Scan for the cell matching the given text and deliver its (X, Y) coordinate at center. 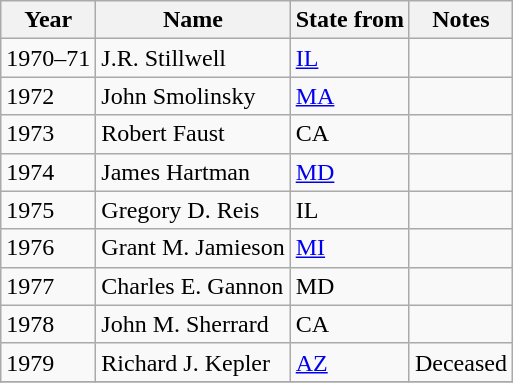
John M. Sherrard (193, 324)
Deceased (460, 362)
1975 (48, 210)
Richard J. Kepler (193, 362)
MI (350, 248)
Notes (460, 20)
1972 (48, 96)
AZ (350, 362)
1973 (48, 134)
Year (48, 20)
1978 (48, 324)
1970–71 (48, 58)
Charles E. Gannon (193, 286)
Grant M. Jamieson (193, 248)
1979 (48, 362)
MA (350, 96)
Gregory D. Reis (193, 210)
State from (350, 20)
1974 (48, 172)
1977 (48, 286)
1976 (48, 248)
Robert Faust (193, 134)
Name (193, 20)
John Smolinsky (193, 96)
J.R. Stillwell (193, 58)
James Hartman (193, 172)
